Determine the (x, y) coordinate at the center of the cell enclosing the given text.  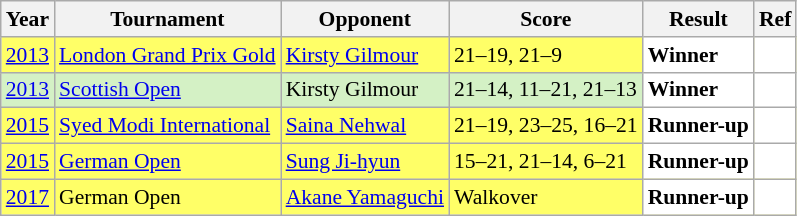
21–19, 21–9 (546, 55)
Saina Nehwal (365, 126)
21–14, 11–21, 21–13 (546, 90)
Scottish Open (168, 90)
Walkover (546, 197)
15–21, 21–14, 6–21 (546, 162)
Sung Ji-hyun (365, 162)
Result (698, 19)
Score (546, 19)
Opponent (365, 19)
21–19, 23–25, 16–21 (546, 126)
Tournament (168, 19)
London Grand Prix Gold (168, 55)
Ref (775, 19)
Year (28, 19)
2017 (28, 197)
Akane Yamaguchi (365, 197)
Syed Modi International (168, 126)
